Extract the (X, Y) coordinate from the center of the cell holding the provided text.  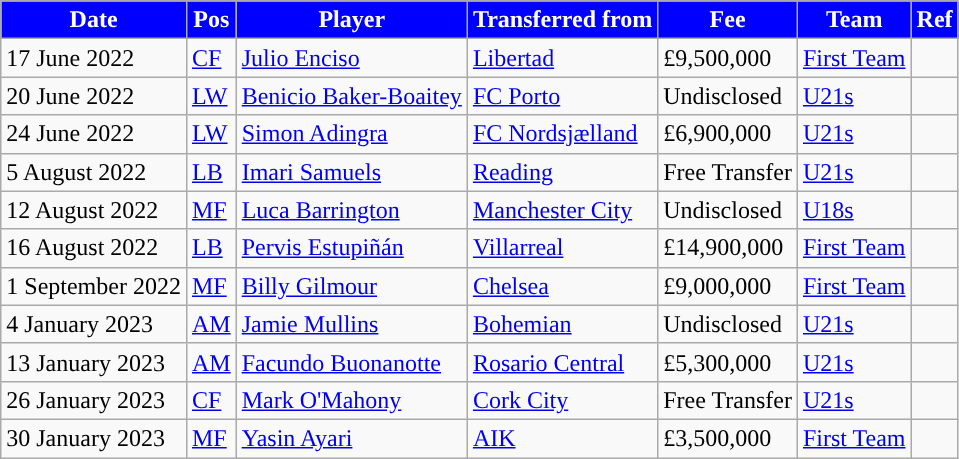
Villarreal (562, 248)
Date (94, 20)
4 January 2023 (94, 324)
Manchester City (562, 210)
30 January 2023 (94, 438)
12 August 2022 (94, 210)
£3,500,000 (728, 438)
Julio Enciso (352, 58)
Chelsea (562, 286)
£5,300,000 (728, 362)
Fee (728, 20)
Facundo Buonanotte (352, 362)
24 June 2022 (94, 134)
£6,900,000 (728, 134)
Jamie Mullins (352, 324)
Cork City (562, 400)
16 August 2022 (94, 248)
Team (854, 20)
Rosario Central (562, 362)
Pos (211, 20)
Bohemian (562, 324)
£14,900,000 (728, 248)
Billy Gilmour (352, 286)
1 September 2022 (94, 286)
AIK (562, 438)
Simon Adingra (352, 134)
Yasin Ayari (352, 438)
26 January 2023 (94, 400)
Pervis Estupiñán (352, 248)
£9,000,000 (728, 286)
5 August 2022 (94, 172)
Transferred from (562, 20)
Benicio Baker-Boaitey (352, 96)
Luca Barrington (352, 210)
Ref (934, 20)
FC Nordsjælland (562, 134)
20 June 2022 (94, 96)
FC Porto (562, 96)
17 June 2022 (94, 58)
Player (352, 20)
Libertad (562, 58)
Mark O'Mahony (352, 400)
Reading (562, 172)
£9,500,000 (728, 58)
Imari Samuels (352, 172)
U18s (854, 210)
13 January 2023 (94, 362)
